Determine the [X, Y] coordinate at the center of the cell enclosing the given text.  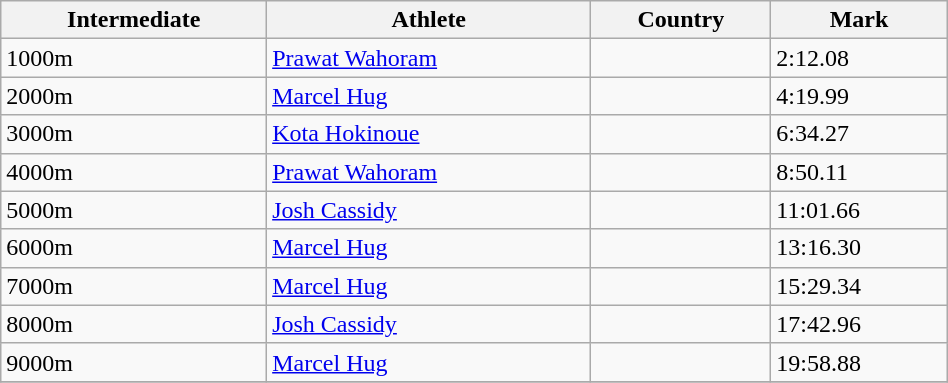
5000m [134, 210]
Intermediate [134, 20]
19:58.88 [859, 362]
11:01.66 [859, 210]
Kota Hokinoue [429, 134]
7000m [134, 286]
6000m [134, 248]
2000m [134, 96]
Country [681, 20]
Athlete [429, 20]
9000m [134, 362]
Mark [859, 20]
13:16.30 [859, 248]
1000m [134, 58]
8000m [134, 324]
8:50.11 [859, 172]
6:34.27 [859, 134]
4000m [134, 172]
4:19.99 [859, 96]
3000m [134, 134]
17:42.96 [859, 324]
15:29.34 [859, 286]
2:12.08 [859, 58]
